Output the [x, y] coordinate of the center of the cell containing the given text.  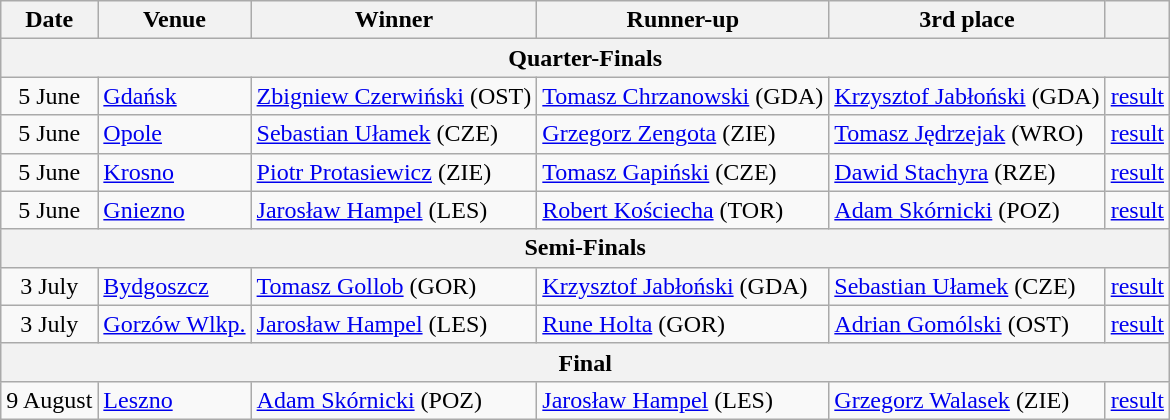
Date [50, 20]
Tomasz Gollob (GOR) [394, 286]
Winner [394, 20]
Opole [174, 134]
Rune Holta (GOR) [683, 324]
Venue [174, 20]
Leszno [174, 400]
Grzegorz Walasek (ZIE) [967, 400]
Robert Kościecha (TOR) [683, 210]
Runner-up [683, 20]
Krosno [174, 172]
Tomasz Jędrzejak (WRO) [967, 134]
Zbigniew Czerwiński (OST) [394, 96]
Gdańsk [174, 96]
Dawid Stachyra (RZE) [967, 172]
3rd place [967, 20]
Gniezno [174, 210]
Quarter-Finals [586, 58]
Bydgoszcz [174, 286]
9 August [50, 400]
Tomasz Gapiński (CZE) [683, 172]
Gorzów Wlkp. [174, 324]
Piotr Protasiewicz (ZIE) [394, 172]
Semi-Finals [586, 248]
Final [586, 362]
Grzegorz Zengota (ZIE) [683, 134]
Tomasz Chrzanowski (GDA) [683, 96]
Adrian Gomólski (OST) [967, 324]
